Extract the (x, y) coordinate from the center of the cell holding the provided text.  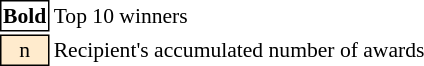
Bold (24, 16)
n (24, 50)
